Output the (x, y) coordinate of the center of the cell containing the given text.  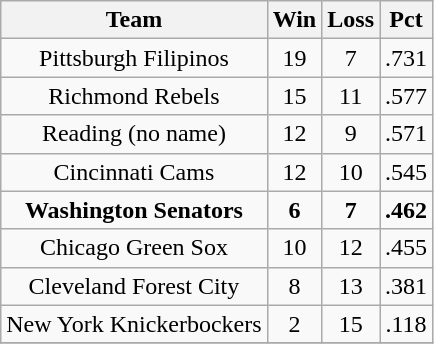
.118 (406, 324)
.462 (406, 210)
.455 (406, 248)
Win (294, 20)
Loss (351, 20)
Richmond Rebels (134, 96)
Pct (406, 20)
Washington Senators (134, 210)
New York Knickerbockers (134, 324)
9 (351, 134)
Cleveland Forest City (134, 286)
.577 (406, 96)
19 (294, 58)
13 (351, 286)
2 (294, 324)
.381 (406, 286)
.545 (406, 172)
Reading (no name) (134, 134)
Chicago Green Sox (134, 248)
Cincinnati Cams (134, 172)
11 (351, 96)
.571 (406, 134)
Pittsburgh Filipinos (134, 58)
Team (134, 20)
6 (294, 210)
8 (294, 286)
.731 (406, 58)
